Search for the cell housing the specified text and yield its (x, y) center coordinate. 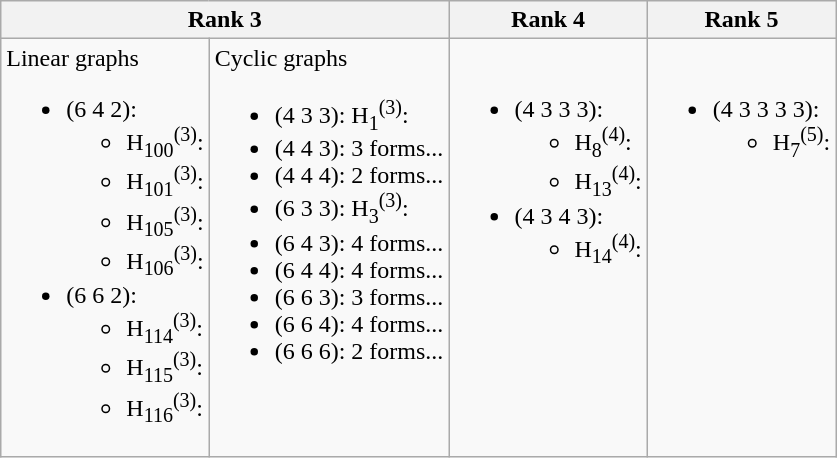
Rank 5 (741, 20)
(4 3 3 3):H8(4): H13(4): (4 3 4 3):H14(4): (548, 248)
Linear graphs(6 4 2):H100(3): H101(3): H105(3): H106(3): (6 6 2):H114(3): H115(3): H116(3): (105, 248)
Rank 3 (225, 20)
Rank 4 (548, 20)
(4 3 3 3 3):H7(5): (741, 248)
